For the text-containing cell, return its midpoint in (X, Y) coordinate format. 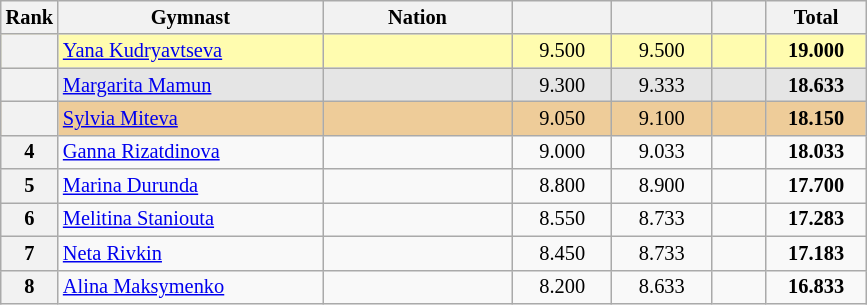
Alina Maksymenko (190, 287)
18.033 (816, 152)
4 (30, 152)
9.000 (562, 152)
5 (30, 186)
9.050 (562, 118)
Sylvia Miteva (190, 118)
8 (30, 287)
17.700 (816, 186)
7 (30, 253)
19.000 (816, 51)
8.450 (562, 253)
Neta Rivkin (190, 253)
Gymnast (190, 17)
8.900 (662, 186)
17.283 (816, 219)
9.100 (662, 118)
9.300 (562, 85)
17.183 (816, 253)
Melitina Staniouta (190, 219)
18.633 (816, 85)
Ganna Rizatdinova (190, 152)
8.550 (562, 219)
6 (30, 219)
9.033 (662, 152)
8.800 (562, 186)
Yana Kudryavtseva (190, 51)
16.833 (816, 287)
Nation (418, 17)
Margarita Mamun (190, 85)
Marina Durunda (190, 186)
8.200 (562, 287)
9.333 (662, 85)
Total (816, 17)
Rank (30, 17)
18.150 (816, 118)
8.633 (662, 287)
